Scan for the cell matching the given text and deliver its (X, Y) coordinate at center. 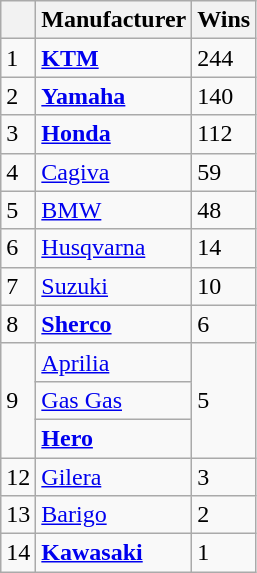
Yamaha (114, 96)
12 (18, 477)
8 (18, 324)
13 (18, 515)
Sherco (114, 324)
4 (18, 172)
Barigo (114, 515)
KTM (114, 58)
48 (224, 210)
Husqvarna (114, 248)
9 (18, 400)
Gas Gas (114, 400)
Wins (224, 20)
Honda (114, 134)
112 (224, 134)
7 (18, 286)
Kawasaki (114, 553)
Cagiva (114, 172)
Gilera (114, 477)
Hero (114, 438)
Aprilia (114, 362)
Manufacturer (114, 20)
Suzuki (114, 286)
10 (224, 286)
244 (224, 58)
140 (224, 96)
BMW (114, 210)
59 (224, 172)
